Determine the (x, y) coordinate at the center of the cell enclosing the given text.  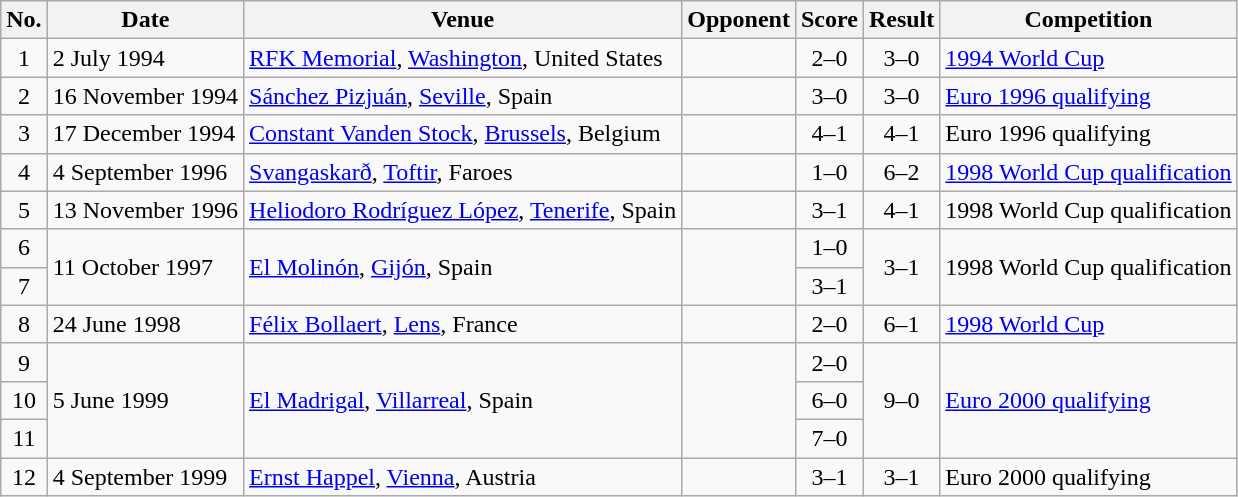
Venue (463, 20)
Sánchez Pizjuán, Seville, Spain (463, 96)
4 September 1999 (145, 477)
El Molinón, Gijón, Spain (463, 267)
4 (24, 172)
4 September 1996 (145, 172)
3 (24, 134)
17 December 1994 (145, 134)
Constant Vanden Stock, Brussels, Belgium (463, 134)
Svangaskarð, Toftir, Faroes (463, 172)
1 (24, 58)
13 November 1996 (145, 210)
6–0 (829, 400)
Date (145, 20)
No. (24, 20)
2 July 1994 (145, 58)
10 (24, 400)
Ernst Happel, Vienna, Austria (463, 477)
9–0 (901, 400)
Score (829, 20)
11 October 1997 (145, 267)
RFK Memorial, Washington, United States (463, 58)
9 (24, 362)
Result (901, 20)
6–2 (901, 172)
24 June 1998 (145, 324)
Opponent (739, 20)
Félix Bollaert, Lens, France (463, 324)
7–0 (829, 438)
12 (24, 477)
11 (24, 438)
7 (24, 286)
5 (24, 210)
1998 World Cup (1088, 324)
Heliodoro Rodríguez López, Tenerife, Spain (463, 210)
2 (24, 96)
El Madrigal, Villarreal, Spain (463, 400)
1994 World Cup (1088, 58)
Competition (1088, 20)
6–1 (901, 324)
5 June 1999 (145, 400)
8 (24, 324)
16 November 1994 (145, 96)
6 (24, 248)
